Capture the cell that displays the provided text and extract its [x, y] central coordinate. 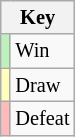
Draw [42, 85]
Key [38, 17]
Defeat [42, 118]
Win [42, 51]
